Detect which cell encompasses the target text, then output its (x, y) center coordinate. 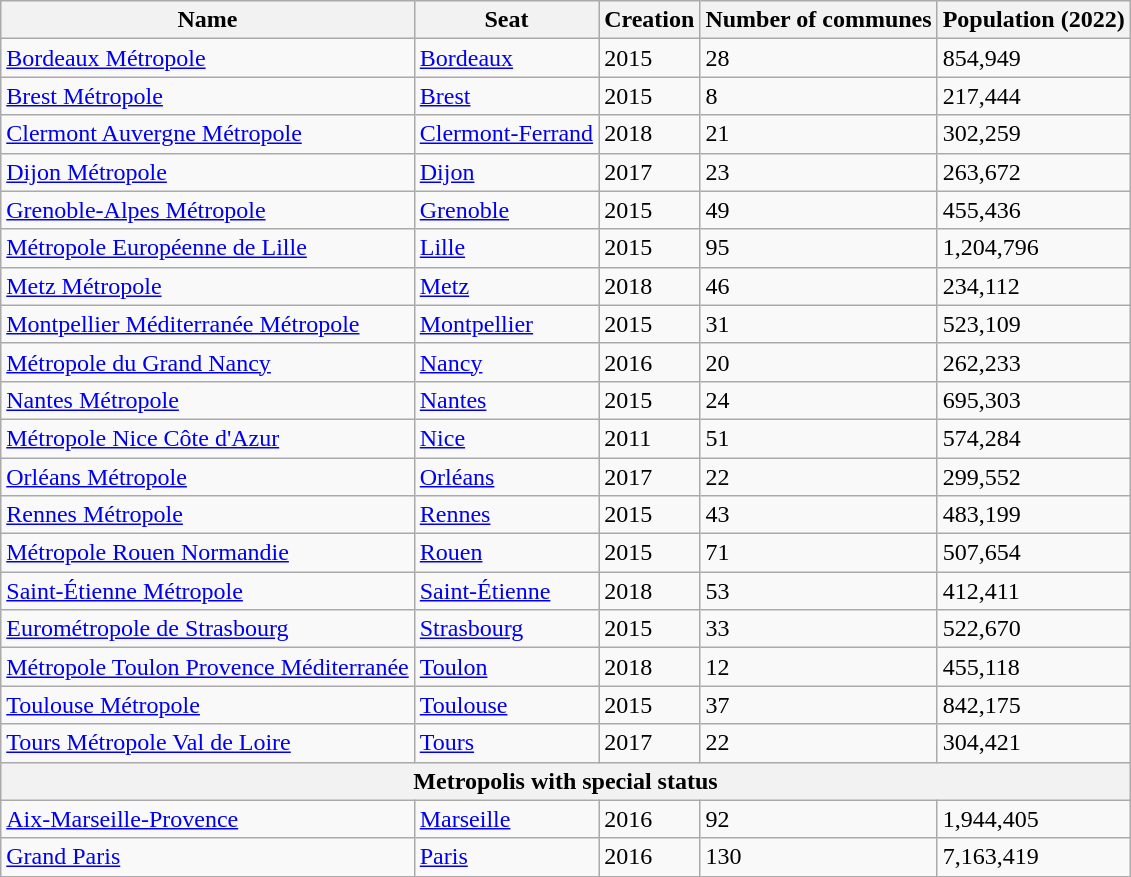
455,436 (1034, 210)
Grenoble-Alpes Métropole (208, 210)
8 (818, 96)
43 (818, 515)
71 (818, 553)
455,118 (1034, 667)
1,944,405 (1034, 819)
Bordeaux Métropole (208, 58)
Orléans Métropole (208, 477)
Dijon Métropole (208, 172)
Eurométropole de Strasbourg (208, 629)
51 (818, 438)
Tours Métropole Val de Loire (208, 743)
2011 (650, 438)
20 (818, 362)
507,654 (1034, 553)
412,411 (1034, 591)
Orléans (506, 477)
Bordeaux (506, 58)
Strasbourg (506, 629)
522,670 (1034, 629)
574,284 (1034, 438)
Metz Métropole (208, 286)
Population (2022) (1034, 20)
Name (208, 20)
Nancy (506, 362)
23 (818, 172)
49 (818, 210)
Grand Paris (208, 857)
299,552 (1034, 477)
Clermont-Ferrand (506, 134)
854,949 (1034, 58)
Toulouse (506, 705)
Nice (506, 438)
523,109 (1034, 324)
1,204,796 (1034, 248)
302,259 (1034, 134)
Toulon (506, 667)
Grenoble (506, 210)
Rennes (506, 515)
130 (818, 857)
Tours (506, 743)
95 (818, 248)
304,421 (1034, 743)
Creation (650, 20)
Rouen (506, 553)
46 (818, 286)
37 (818, 705)
Nantes (506, 400)
Saint-Étienne Métropole (208, 591)
Métropole Toulon Provence Méditerranée (208, 667)
28 (818, 58)
53 (818, 591)
Number of communes (818, 20)
Nantes Métropole (208, 400)
Marseille (506, 819)
Brest Métropole (208, 96)
Métropole du Grand Nancy (208, 362)
Metz (506, 286)
Montpellier (506, 324)
Métropole Nice Côte d'Azur (208, 438)
24 (818, 400)
Dijon (506, 172)
Metropolis with special status (566, 781)
21 (818, 134)
12 (818, 667)
262,233 (1034, 362)
Seat (506, 20)
Rennes Métropole (208, 515)
Métropole Européenne de Lille (208, 248)
7,163,419 (1034, 857)
Paris (506, 857)
263,672 (1034, 172)
483,199 (1034, 515)
Saint-Étienne (506, 591)
217,444 (1034, 96)
Montpellier Méditerranée Métropole (208, 324)
842,175 (1034, 705)
31 (818, 324)
Brest (506, 96)
234,112 (1034, 286)
Clermont Auvergne Métropole (208, 134)
Toulouse Métropole (208, 705)
695,303 (1034, 400)
Aix-Marseille-Provence (208, 819)
Métropole Rouen Normandie (208, 553)
Lille (506, 248)
33 (818, 629)
92 (818, 819)
